Search for the cell housing the specified text and yield its [X, Y] center coordinate. 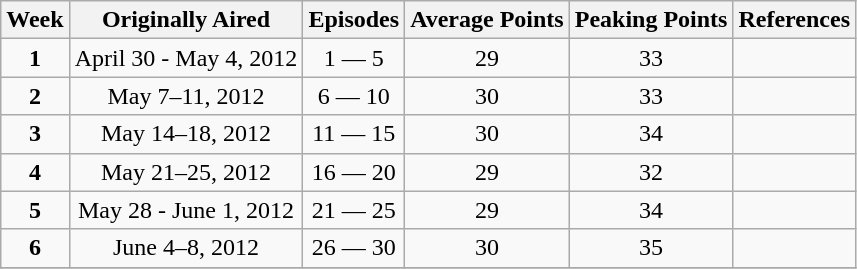
3 [35, 134]
26 — 30 [354, 248]
Peaking Points [651, 20]
April 30 - May 4, 2012 [186, 58]
6 [35, 248]
35 [651, 248]
4 [35, 172]
References [794, 20]
Week [35, 20]
May 14–18, 2012 [186, 134]
2 [35, 96]
May 28 - June 1, 2012 [186, 210]
21 — 25 [354, 210]
Average Points [488, 20]
1 [35, 58]
Episodes [354, 20]
June 4–8, 2012 [186, 248]
5 [35, 210]
Originally Aired [186, 20]
1 — 5 [354, 58]
May 7–11, 2012 [186, 96]
May 21–25, 2012 [186, 172]
16 — 20 [354, 172]
6 — 10 [354, 96]
32 [651, 172]
11 — 15 [354, 134]
